From the cell containing the given text, extract its center point as [x, y] coordinate. 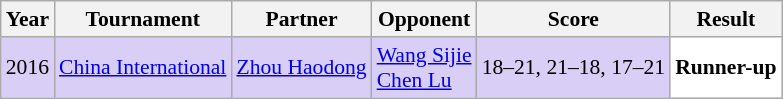
Partner [301, 19]
China International [142, 68]
Result [726, 19]
2016 [28, 68]
Year [28, 19]
Opponent [424, 19]
18–21, 21–18, 17–21 [574, 68]
Wang Sijie Chen Lu [424, 68]
Score [574, 19]
Zhou Haodong [301, 68]
Tournament [142, 19]
Runner-up [726, 68]
